Output the (X, Y) coordinate of the center of the cell containing the given text.  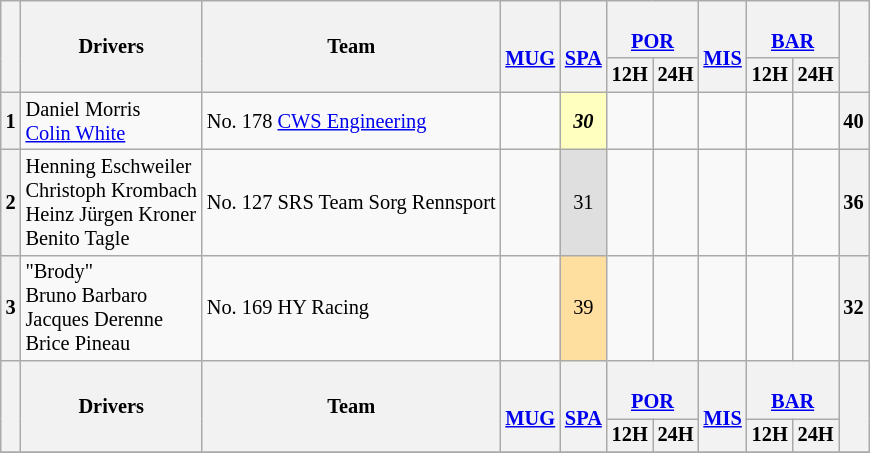
3 (11, 308)
39 (584, 308)
1 (11, 121)
32 (854, 308)
No. 169 HY Racing (352, 308)
Henning Eschweiler Christoph Krombach Heinz Jürgen Kroner Benito Tagle (112, 202)
No. 178 CWS Engineering (352, 121)
"Brody" Bruno Barbaro Jacques Derenne Brice Pineau (112, 308)
No. 127 SRS Team Sorg Rennsport (352, 202)
31 (584, 202)
36 (854, 202)
Daniel Morris Colin White (112, 121)
30 (584, 121)
2 (11, 202)
40 (854, 121)
